Provide the (X, Y) coordinate of the cell's center where the given text is located.  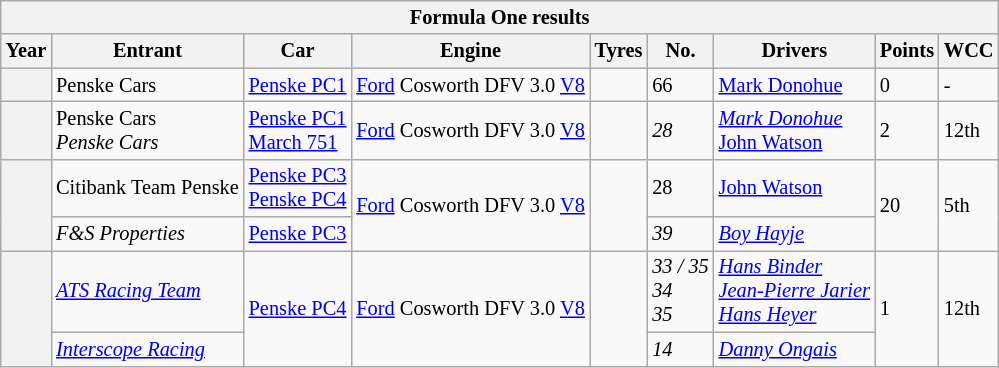
Tyres (619, 51)
John Watson (794, 188)
Mark Donohue John Watson (794, 130)
33 / 35 34 35 (680, 291)
F&S Properties (147, 234)
Boy Hayje (794, 234)
Penske PC1 (298, 85)
Penske PC3 (298, 234)
14 (680, 349)
39 (680, 234)
WCC (969, 51)
Penske PC4 (298, 308)
Penske PC3 Penske PC4 (298, 188)
Citibank Team Penske (147, 188)
No. (680, 51)
Penske PC1 March 751 (298, 130)
Entrant (147, 51)
0 (907, 85)
5th (969, 204)
Danny Ongais (794, 349)
Interscope Racing (147, 349)
ATS Racing Team (147, 291)
66 (680, 85)
Mark Donohue (794, 85)
- (969, 85)
Drivers (794, 51)
20 (907, 204)
Year (26, 51)
Hans Binder Jean-Pierre Jarier Hans Heyer (794, 291)
2 (907, 130)
Engine (470, 51)
1 (907, 308)
Car (298, 51)
Points (907, 51)
Formula One results (500, 17)
Penske Cars (147, 85)
Penske Cars Penske Cars (147, 130)
